Capture the cell that displays the provided text and extract its (x, y) central coordinate. 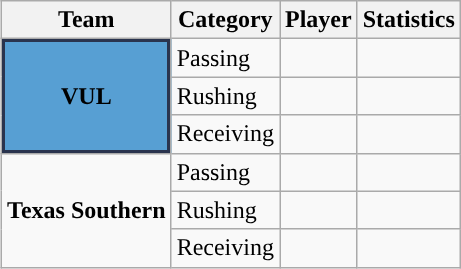
Category (225, 20)
Team (87, 20)
VUL (87, 96)
Statistics (408, 20)
Player (319, 20)
Texas Southern (87, 210)
